Identify which cell holds the provided text, then report its [X, Y] central coordinate. 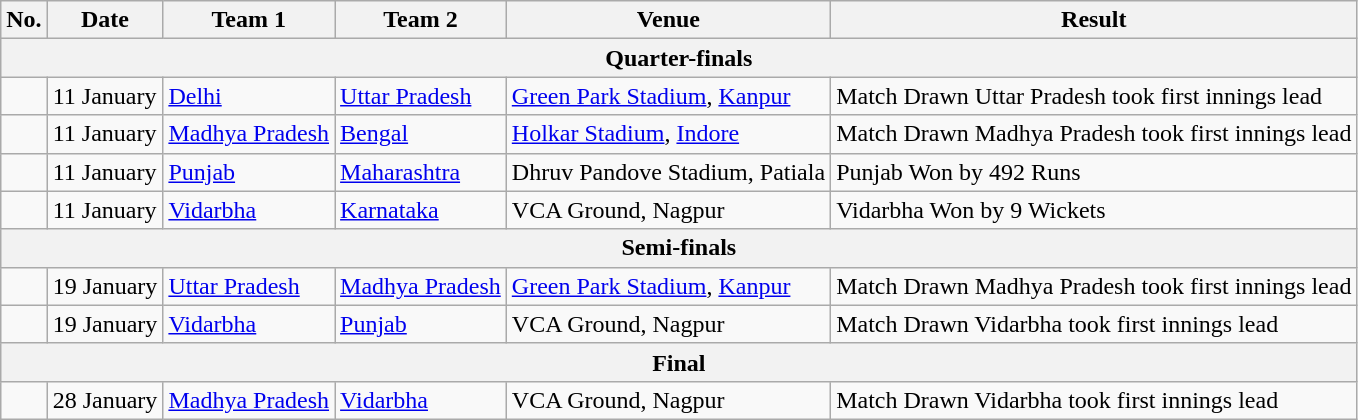
Match Drawn Uttar Pradesh took first innings lead [1094, 96]
Delhi [249, 96]
Holkar Stadium, Indore [668, 134]
Final [679, 362]
Semi-finals [679, 248]
Bengal [421, 134]
Venue [668, 20]
28 January [105, 400]
Dhruv Pandove Stadium, Patiala [668, 172]
Team 1 [249, 20]
No. [24, 20]
Punjab Won by 492 Runs [1094, 172]
Vidarbha Won by 9 Wickets [1094, 210]
Date [105, 20]
Team 2 [421, 20]
Karnataka [421, 210]
Result [1094, 20]
Quarter-finals [679, 58]
Maharashtra [421, 172]
